Detect which cell encompasses the target text, then output its (x, y) center coordinate. 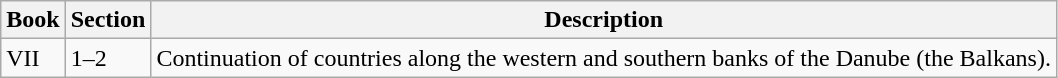
Continuation of countries along the western and southern banks of the Danube (the Balkans). (604, 58)
Book (33, 20)
VII (33, 58)
Section (108, 20)
1–2 (108, 58)
Description (604, 20)
